Search for the cell housing the specified text and yield its [X, Y] center coordinate. 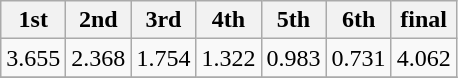
3.655 [34, 58]
1.322 [228, 58]
5th [294, 20]
1st [34, 20]
final [424, 20]
4.062 [424, 58]
1.754 [164, 58]
0.731 [358, 58]
4th [228, 20]
3rd [164, 20]
0.983 [294, 58]
2nd [98, 20]
6th [358, 20]
2.368 [98, 58]
